Return (X, Y) of the center of cell containing provided text 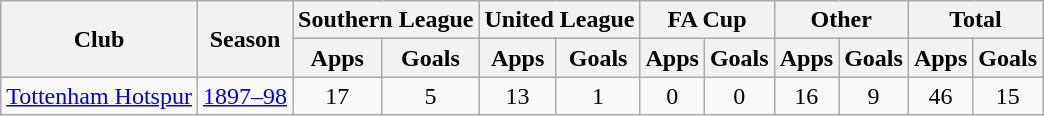
FA Cup (707, 20)
15 (1008, 96)
Southern League (385, 20)
1897–98 (244, 96)
Other (841, 20)
Tottenham Hotspur (100, 96)
5 (430, 96)
Club (100, 39)
9 (874, 96)
Total (975, 20)
13 (518, 96)
Season (244, 39)
46 (940, 96)
United League (560, 20)
16 (806, 96)
1 (598, 96)
17 (337, 96)
